Provide the [x, y] coordinate of the cell's center where the given text is located.  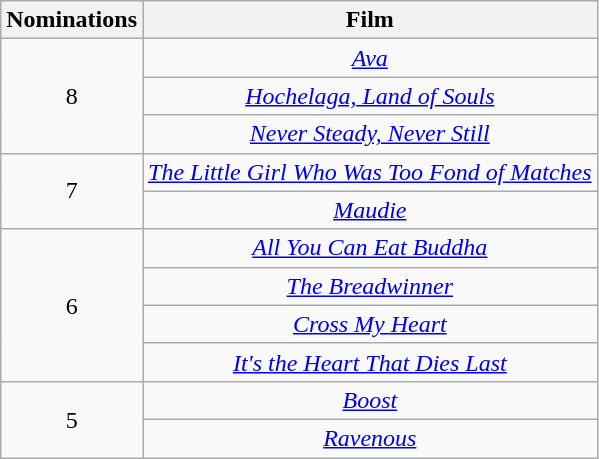
Ravenous [370, 438]
Film [370, 20]
It's the Heart That Dies Last [370, 362]
Ava [370, 58]
The Breadwinner [370, 286]
Hochelaga, Land of Souls [370, 96]
The Little Girl Who Was Too Fond of Matches [370, 172]
Cross My Heart [370, 324]
Never Steady, Never Still [370, 134]
Boost [370, 400]
Nominations [72, 20]
8 [72, 96]
Maudie [370, 210]
5 [72, 419]
All You Can Eat Buddha [370, 248]
7 [72, 191]
6 [72, 305]
